Capture the cell that displays the provided text and extract its [X, Y] central coordinate. 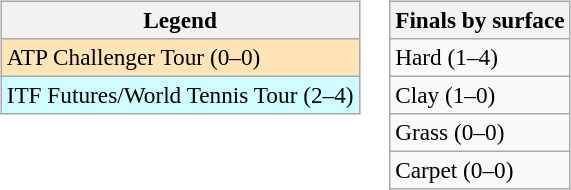
ITF Futures/World Tennis Tour (2–4) [180, 95]
ATP Challenger Tour (0–0) [180, 57]
Clay (1–0) [480, 95]
Legend [180, 20]
Finals by surface [480, 20]
Grass (0–0) [480, 133]
Hard (1–4) [480, 57]
Carpet (0–0) [480, 171]
